For the text-containing cell, return its midpoint in (x, y) coordinate format. 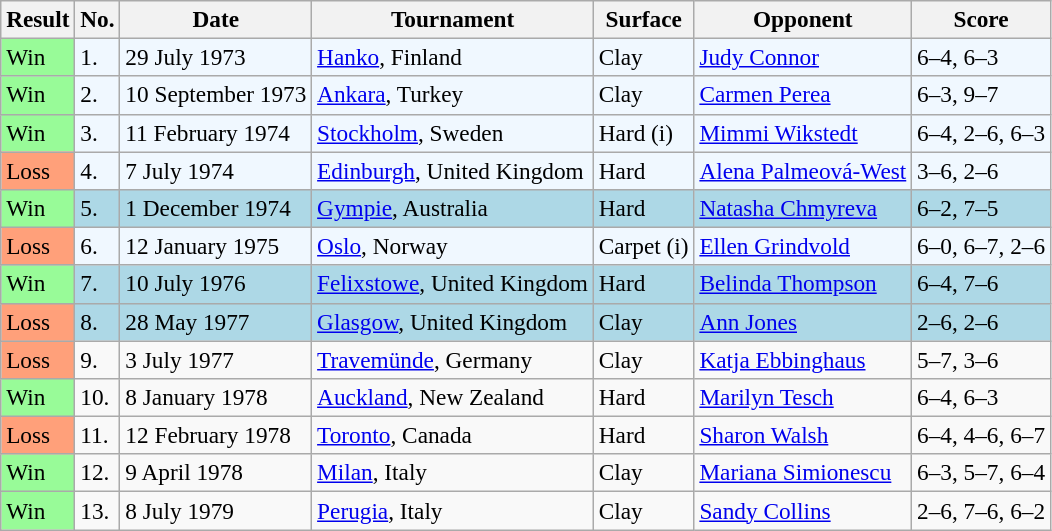
5. (98, 208)
29 July 1973 (216, 57)
2–6, 2–6 (982, 322)
2. (98, 95)
No. (98, 19)
6–3, 9–7 (982, 95)
10 July 1976 (216, 284)
Tournament (453, 19)
9. (98, 359)
6–3, 5–7, 6–4 (982, 473)
7. (98, 284)
Katja Ebbinghaus (803, 359)
6–4, 2–6, 6–3 (982, 133)
Surface (644, 19)
Sandy Collins (803, 510)
Sharon Walsh (803, 435)
11 February 1974 (216, 133)
5–7, 3–6 (982, 359)
1 December 1974 (216, 208)
Score (982, 19)
Hard (i) (644, 133)
Judy Connor (803, 57)
12 February 1978 (216, 435)
8 January 1978 (216, 397)
Toronto, Canada (453, 435)
Edinburgh, United Kingdom (453, 170)
2–6, 7–6, 6–2 (982, 510)
Ann Jones (803, 322)
Hanko, Finland (453, 57)
6–2, 7–5 (982, 208)
Stockholm, Sweden (453, 133)
3–6, 2–6 (982, 170)
4. (98, 170)
Marilyn Tesch (803, 397)
7 July 1974 (216, 170)
Mariana Simionescu (803, 473)
Date (216, 19)
28 May 1977 (216, 322)
Opponent (803, 19)
9 April 1978 (216, 473)
Belinda Thompson (803, 284)
Ellen Grindvold (803, 246)
Milan, Italy (453, 473)
6. (98, 246)
11. (98, 435)
6–4, 7–6 (982, 284)
6–4, 4–6, 6–7 (982, 435)
Felixstowe, United Kingdom (453, 284)
Gympie, Australia (453, 208)
6–0, 6–7, 2–6 (982, 246)
10. (98, 397)
8 July 1979 (216, 510)
1. (98, 57)
Ankara, Turkey (453, 95)
Auckland, New Zealand (453, 397)
3 July 1977 (216, 359)
Carpet (i) (644, 246)
Travemünde, Germany (453, 359)
Result (38, 19)
Natasha Chmyreva (803, 208)
3. (98, 133)
Oslo, Norway (453, 246)
10 September 1973 (216, 95)
Mimmi Wikstedt (803, 133)
13. (98, 510)
8. (98, 322)
12 January 1975 (216, 246)
Alena Palmeová-West (803, 170)
Carmen Perea (803, 95)
Glasgow, United Kingdom (453, 322)
12. (98, 473)
Perugia, Italy (453, 510)
